Return [x, y] of the center of cell containing provided text 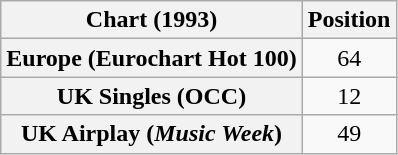
UK Singles (OCC) [152, 96]
64 [349, 58]
12 [349, 96]
Position [349, 20]
UK Airplay (Music Week) [152, 134]
49 [349, 134]
Chart (1993) [152, 20]
Europe (Eurochart Hot 100) [152, 58]
